Return (X, Y) of the center of cell containing provided text 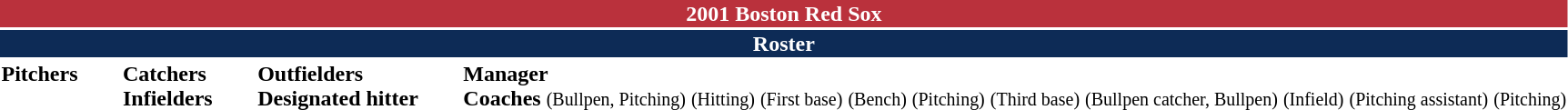
2001 Boston Red Sox (784, 14)
Roster (784, 44)
